Pinpoint the cell where the given text exists, returning its (x, y) midpoint coordinate. 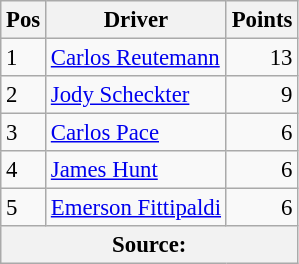
Carlos Reutemann (136, 58)
5 (24, 208)
Emerson Fittipaldi (136, 208)
Points (262, 20)
1 (24, 58)
Pos (24, 20)
13 (262, 58)
2 (24, 95)
Source: (150, 245)
Driver (136, 20)
Carlos Pace (136, 133)
Jody Scheckter (136, 95)
James Hunt (136, 170)
4 (24, 170)
3 (24, 133)
9 (262, 95)
